Determine the [X, Y] coordinate at the center of the cell enclosing the given text.  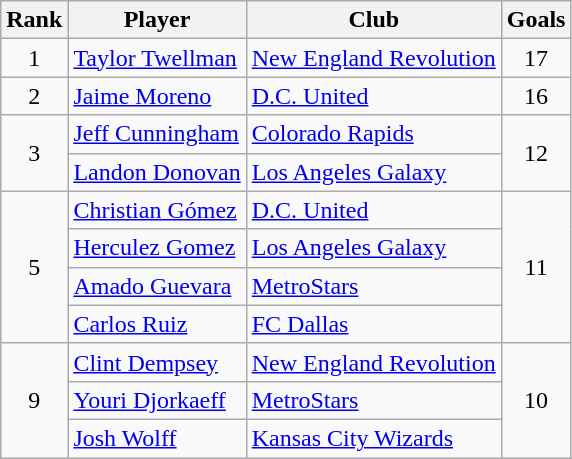
FC Dallas [374, 324]
9 [34, 400]
5 [34, 267]
Player [157, 20]
Herculez Gomez [157, 248]
Goals [536, 20]
Josh Wolff [157, 438]
Rank [34, 20]
Taylor Twellman [157, 58]
3 [34, 153]
Kansas City Wizards [374, 438]
Jaime Moreno [157, 96]
Christian Gómez [157, 210]
12 [536, 153]
Club [374, 20]
16 [536, 96]
17 [536, 58]
Carlos Ruiz [157, 324]
1 [34, 58]
Jeff Cunningham [157, 134]
Colorado Rapids [374, 134]
Clint Dempsey [157, 362]
Landon Donovan [157, 172]
Youri Djorkaeff [157, 400]
10 [536, 400]
2 [34, 96]
Amado Guevara [157, 286]
11 [536, 267]
